Return (x, y) of the center of cell containing provided text 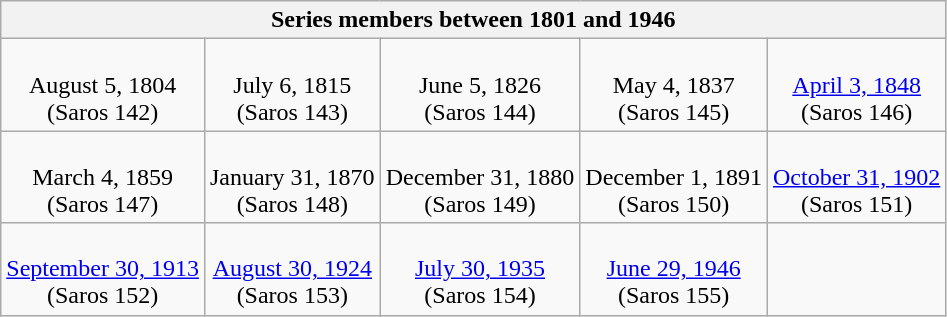
October 31, 1902(Saros 151) (856, 177)
July 6, 1815(Saros 143) (292, 85)
December 31, 1880(Saros 149) (480, 177)
June 29, 1946(Saros 155) (674, 269)
June 5, 1826(Saros 144) (480, 85)
April 3, 1848(Saros 146) (856, 85)
December 1, 1891(Saros 150) (674, 177)
May 4, 1837(Saros 145) (674, 85)
March 4, 1859(Saros 147) (103, 177)
Series members between 1801 and 1946 (474, 20)
July 30, 1935(Saros 154) (480, 269)
August 5, 1804(Saros 142) (103, 85)
September 30, 1913(Saros 152) (103, 269)
August 30, 1924(Saros 153) (292, 269)
January 31, 1870(Saros 148) (292, 177)
